From the cell containing the given text, extract its center point as (X, Y) coordinate. 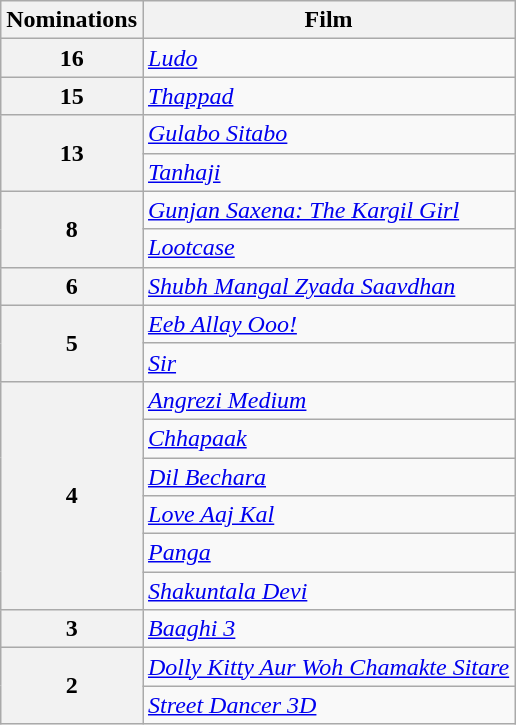
Angrezi Medium (328, 400)
Love Aaj Kal (328, 515)
Chhapaak (328, 438)
Ludo (328, 58)
15 (72, 96)
Panga (328, 553)
Shubh Mangal Zyada Saavdhan (328, 286)
13 (72, 153)
Gulabo Sitabo (328, 134)
5 (72, 343)
Eeb Allay Ooo! (328, 324)
4 (72, 495)
8 (72, 229)
Tanhaji (328, 172)
Street Dancer 3D (328, 705)
Film (328, 20)
Baaghi 3 (328, 629)
16 (72, 58)
2 (72, 686)
3 (72, 629)
Sir (328, 362)
Thappad (328, 96)
Shakuntala Devi (328, 591)
Dolly Kitty Aur Woh Chamakte Sitare (328, 667)
Lootcase (328, 248)
Nominations (72, 20)
6 (72, 286)
Dil Bechara (328, 477)
Gunjan Saxena: The Kargil Girl (328, 210)
